Pinpoint the cell where the given text exists, returning its [x, y] midpoint coordinate. 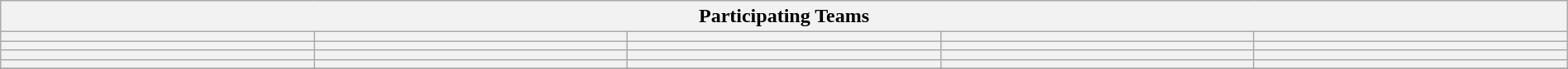
Participating Teams [784, 16]
